Output the [X, Y] coordinate of the center of the cell containing the given text.  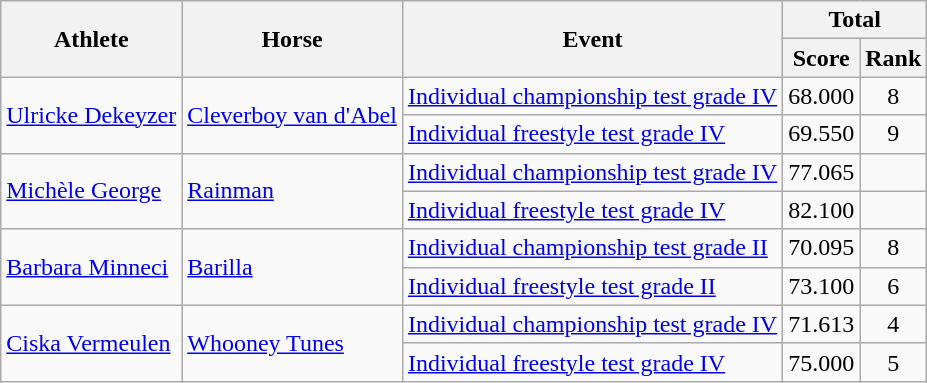
Athlete [92, 39]
82.100 [822, 210]
Individual championship test grade II [592, 248]
5 [894, 362]
Rank [894, 58]
69.550 [822, 134]
Individual freestyle test grade II [592, 286]
Barilla [292, 267]
Event [592, 39]
4 [894, 324]
6 [894, 286]
Total [855, 20]
75.000 [822, 362]
Michèle George [92, 191]
Whooney Tunes [292, 343]
Barbara Minneci [92, 267]
Cleverboy van d'Abel [292, 115]
Horse [292, 39]
71.613 [822, 324]
Rainman [292, 191]
68.000 [822, 96]
Ulricke Dekeyzer [92, 115]
73.100 [822, 286]
Score [822, 58]
Ciska Vermeulen [92, 343]
70.095 [822, 248]
9 [894, 134]
77.065 [822, 172]
